Scan for the cell matching the given text and deliver its [X, Y] coordinate at center. 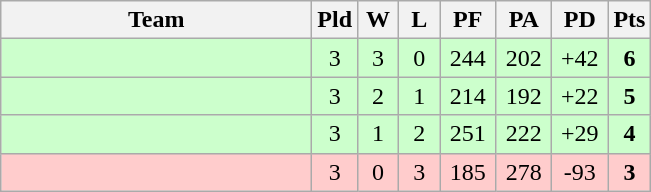
222 [524, 134]
L [420, 20]
192 [524, 96]
Pld [335, 20]
W [378, 20]
+22 [580, 96]
Pts [630, 20]
Team [156, 20]
214 [468, 96]
-93 [580, 172]
278 [524, 172]
PD [580, 20]
PA [524, 20]
6 [630, 58]
5 [630, 96]
PF [468, 20]
202 [524, 58]
4 [630, 134]
244 [468, 58]
+29 [580, 134]
185 [468, 172]
251 [468, 134]
+42 [580, 58]
